Output the (x, y) coordinate of the center of the cell containing the given text.  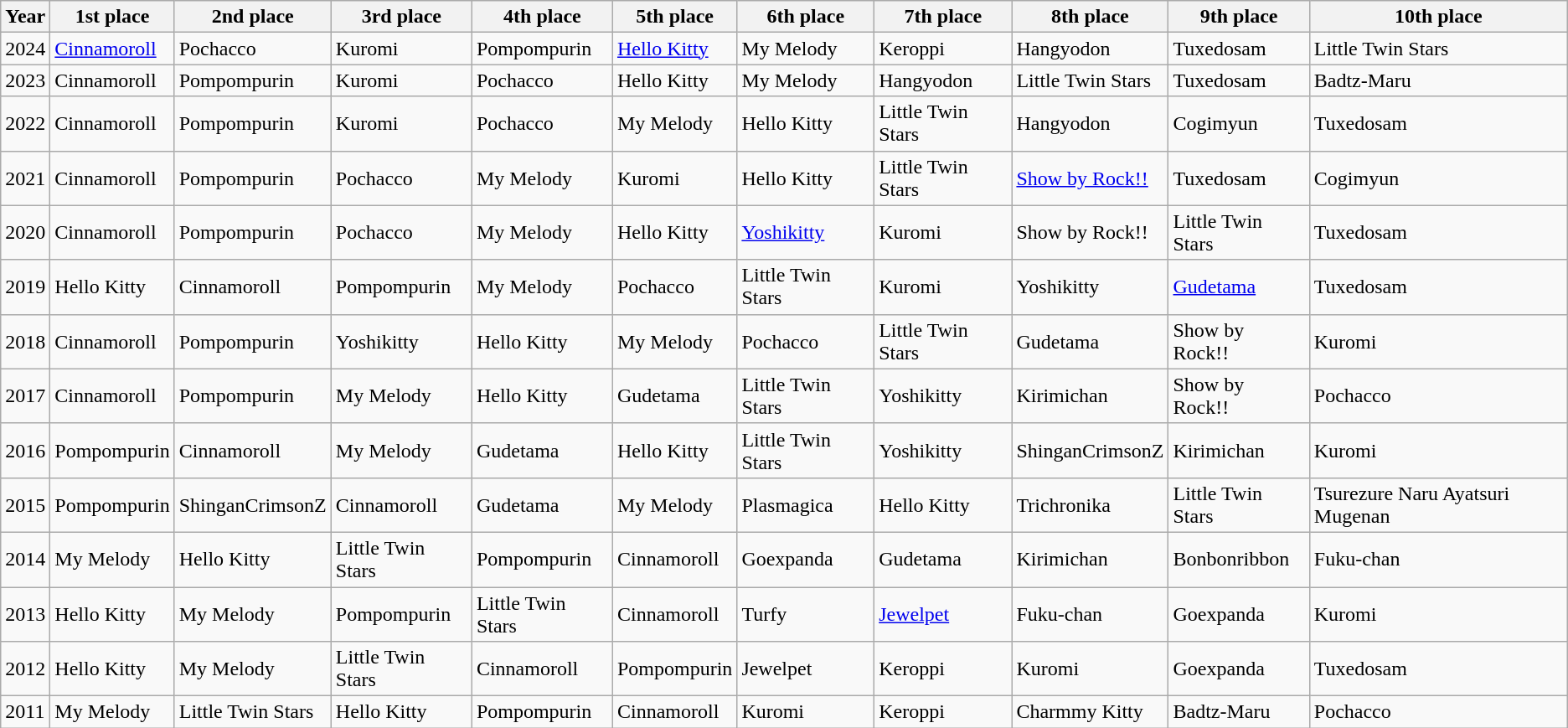
Turfy (806, 613)
10th place (1438, 17)
Trichronika (1091, 504)
2015 (25, 504)
2023 (25, 80)
2018 (25, 342)
2021 (25, 178)
2024 (25, 49)
Year (25, 17)
7th place (943, 17)
2011 (25, 712)
5th place (674, 17)
2020 (25, 233)
2nd place (253, 17)
3rd place (401, 17)
Charmmy Kitty (1091, 712)
2016 (25, 451)
1st place (112, 17)
2022 (25, 124)
Tsurezure Naru Ayatsuri Mugenan (1438, 504)
2012 (25, 669)
9th place (1239, 17)
Bonbonribbon (1239, 560)
2014 (25, 560)
2019 (25, 287)
6th place (806, 17)
8th place (1091, 17)
2017 (25, 395)
4th place (542, 17)
Plasmagica (806, 504)
2013 (25, 613)
